Return (x, y) of the center of cell containing provided text 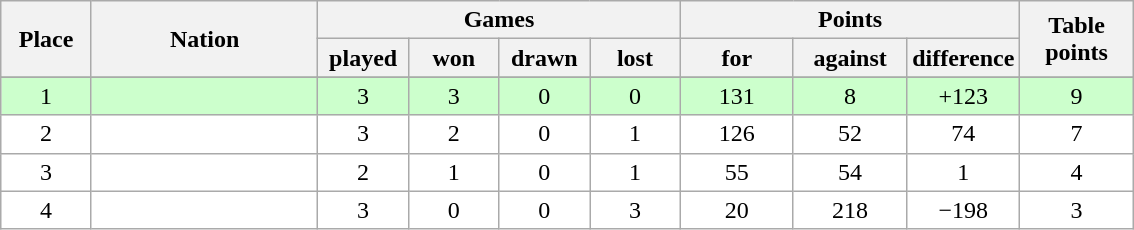
against (850, 58)
131 (736, 96)
Nation (204, 39)
55 (736, 172)
54 (850, 172)
lost (636, 58)
−198 (964, 210)
Games (499, 20)
126 (736, 134)
drawn (544, 58)
for (736, 58)
218 (850, 210)
+123 (964, 96)
74 (964, 134)
won (454, 58)
9 (1076, 96)
7 (1076, 134)
Points (850, 20)
52 (850, 134)
difference (964, 58)
Tablepoints (1076, 39)
Place (46, 39)
20 (736, 210)
played (364, 58)
8 (850, 96)
